Find where the given text appears and provide that cell's center as [x, y] coordinate. 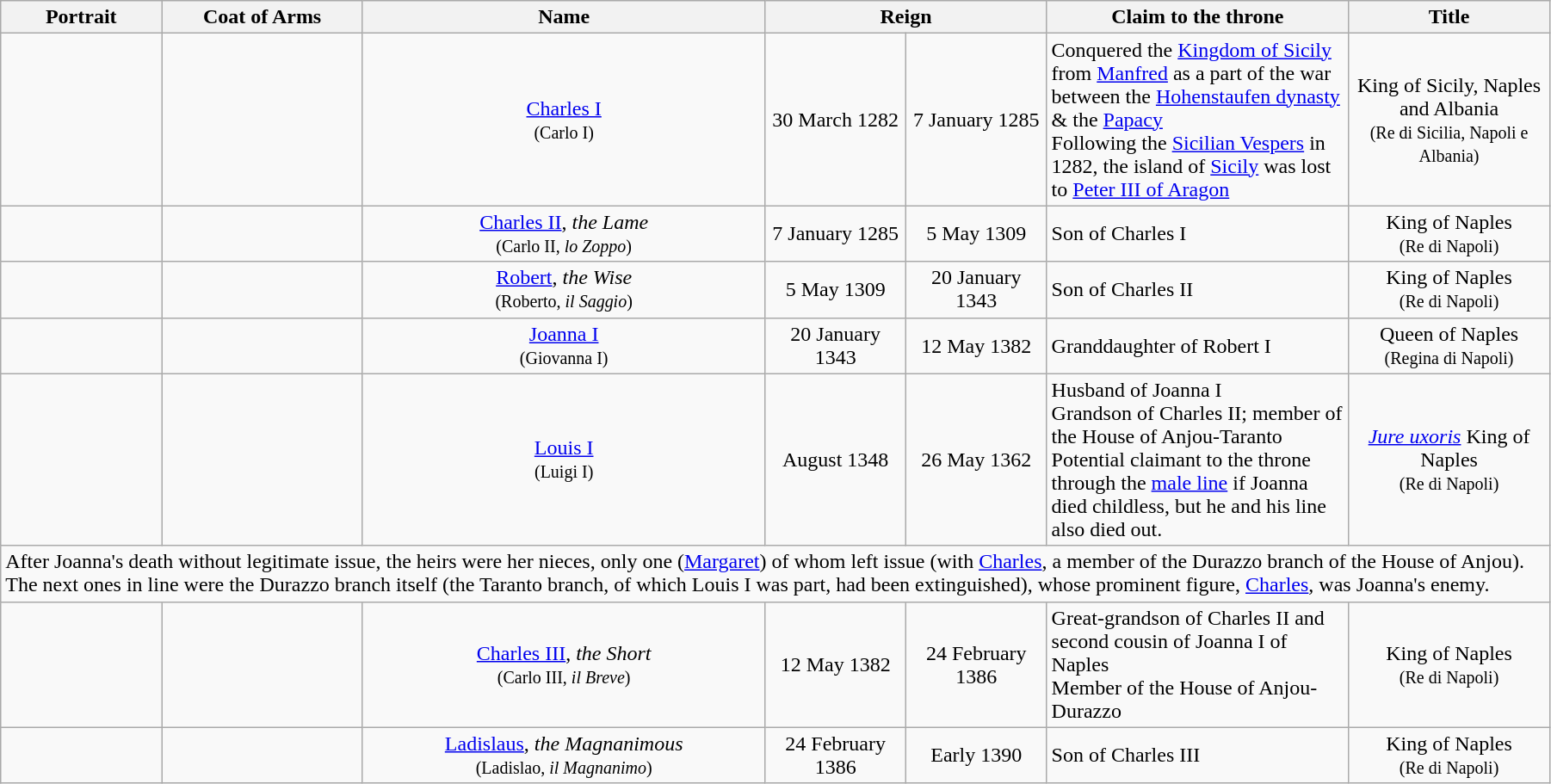
Coat of Arms [263, 17]
Charles I(Carlo I) [563, 120]
Portrait [81, 17]
Early 1390 [976, 756]
August 1348 [836, 460]
Charles II, the Lame(Carlo II, lo Zoppo) [563, 234]
Ladislaus, the Magnanimous(Ladislao, il Magnanimo) [563, 756]
Charles III, the Short(Carlo III, il Breve) [563, 664]
Son of Charles I [1198, 234]
Queen of Naples(Regina di Napoli) [1449, 346]
Son of Charles III [1198, 756]
Great-grandson of Charles II and second cousin of Joanna I of NaplesMember of the House of Anjou-Durazzo [1198, 664]
Claim to the throne [1198, 17]
30 March 1282 [836, 120]
Jure uxoris King of Naples (Re di Napoli) [1449, 460]
Son of Charles II [1198, 289]
King of Sicily, Naples and Albania (Re di Sicilia, Napoli e Albania) [1449, 120]
Title [1449, 17]
Granddaughter of Robert I [1198, 346]
Reign [905, 17]
Louis I (Luigi I) [563, 460]
26 May 1362 [976, 460]
Joanna I (Giovanna I) [563, 346]
Robert, the Wise(Roberto, il Saggio) [563, 289]
Name [563, 17]
